Provide the [x, y] coordinate of the cell's center where the given text is located.  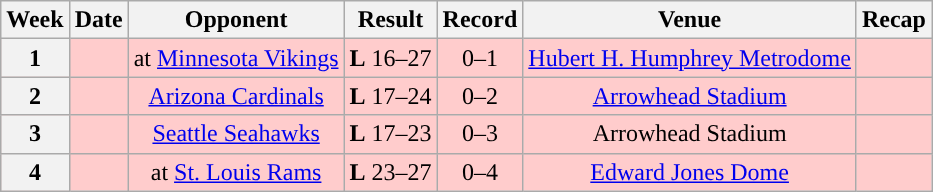
4 [35, 172]
Recap [894, 20]
Week [35, 20]
Venue [690, 20]
0–1 [480, 58]
Record [480, 20]
Opponent [236, 20]
Hubert H. Humphrey Metrodome [690, 58]
L 17–23 [390, 134]
L 16–27 [390, 58]
Arizona Cardinals [236, 96]
0–4 [480, 172]
Result [390, 20]
Seattle Seahawks [236, 134]
Date [98, 20]
0–2 [480, 96]
L 17–24 [390, 96]
Edward Jones Dome [690, 172]
1 [35, 58]
3 [35, 134]
2 [35, 96]
L 23–27 [390, 172]
at Minnesota Vikings [236, 58]
at St. Louis Rams [236, 172]
0–3 [480, 134]
